From the cell containing the given text, extract its center point as (X, Y) coordinate. 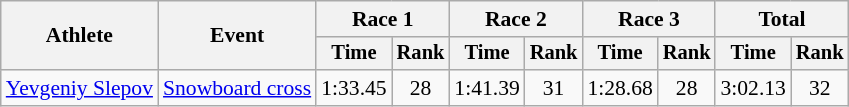
Event (237, 36)
Total (782, 19)
Yevgeniy Slepov (80, 88)
3:02.13 (752, 88)
Race 2 (516, 19)
Snowboard cross (237, 88)
31 (554, 88)
Race 3 (648, 19)
32 (820, 88)
Athlete (80, 36)
1:41.39 (486, 88)
1:28.68 (620, 88)
1:33.45 (354, 88)
Race 1 (382, 19)
